For the text-containing cell, return its midpoint in [X, Y] coordinate format. 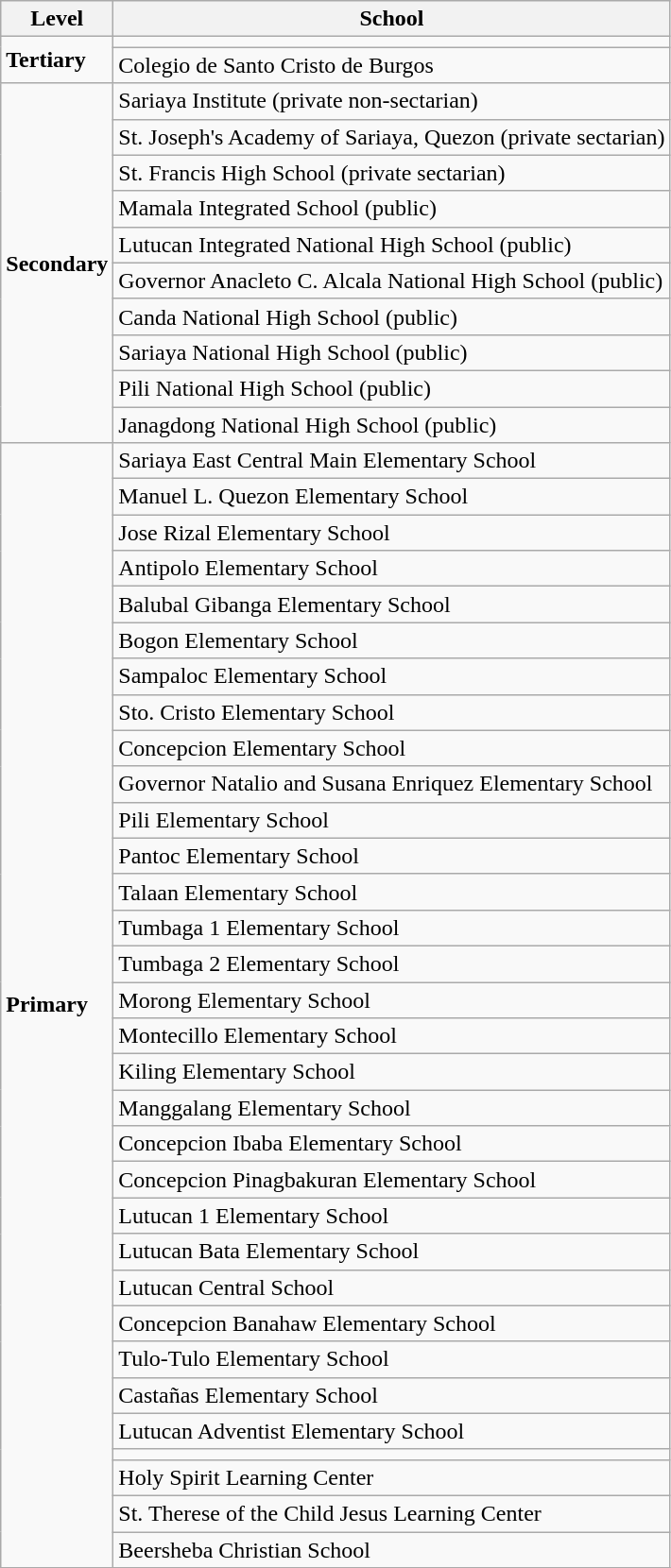
Morong Elementary School [391, 1000]
Lutucan Central School [391, 1287]
Concepcion Ibaba Elementary School [391, 1144]
Montecillo Elementary School [391, 1036]
Lutucan Bata Elementary School [391, 1252]
Lutucan 1 Elementary School [391, 1216]
Tumbaga 1 Elementary School [391, 928]
Lutucan Integrated National High School (public) [391, 245]
Pili Elementary School [391, 820]
Kiling Elementary School [391, 1072]
Beersheba Christian School [391, 1550]
Jose Rizal Elementary School [391, 533]
Level [57, 19]
St. Therese of the Child Jesus Learning Center [391, 1513]
Mamala Integrated School (public) [391, 209]
Tumbaga 2 Elementary School [391, 963]
Secondary [57, 263]
Balubal Gibanga Elementary School [391, 605]
Concepcion Banahaw Elementary School [391, 1323]
Sto. Cristo Elementary School [391, 712]
Concepcion Elementary School [391, 748]
Talaan Elementary School [391, 892]
Sampaloc Elementary School [391, 676]
Manuel L. Quezon Elementary School [391, 497]
Tulo-Tulo Elementary School [391, 1359]
Pili National High School (public) [391, 388]
Lutucan Adventist Elementary School [391, 1431]
Concepcion Pinagbakuran Elementary School [391, 1180]
Governor Natalio and Susana Enriquez Elementary School [391, 784]
Primary [57, 1005]
St. Francis High School (private sectarian) [391, 173]
Antipolo Elementary School [391, 569]
Tertiary [57, 60]
Bogon Elementary School [391, 640]
Janagdong National High School (public) [391, 424]
Holy Spirit Learning Center [391, 1477]
Governor Anacleto C. Alcala National High School (public) [391, 281]
Sariaya National High School (public) [391, 352]
Manggalang Elementary School [391, 1108]
Sariaya Institute (private non-sectarian) [391, 101]
Canda National High School (public) [391, 316]
School [391, 19]
Sariaya East Central Main Elementary School [391, 461]
Colegio de Santo Cristo de Burgos [391, 65]
Pantoc Elementary School [391, 856]
St. Joseph's Academy of Sariaya, Quezon (private sectarian) [391, 137]
Castañas Elementary School [391, 1395]
